Return the (X, Y) coordinate for the center point of the cell that contains the specified text.  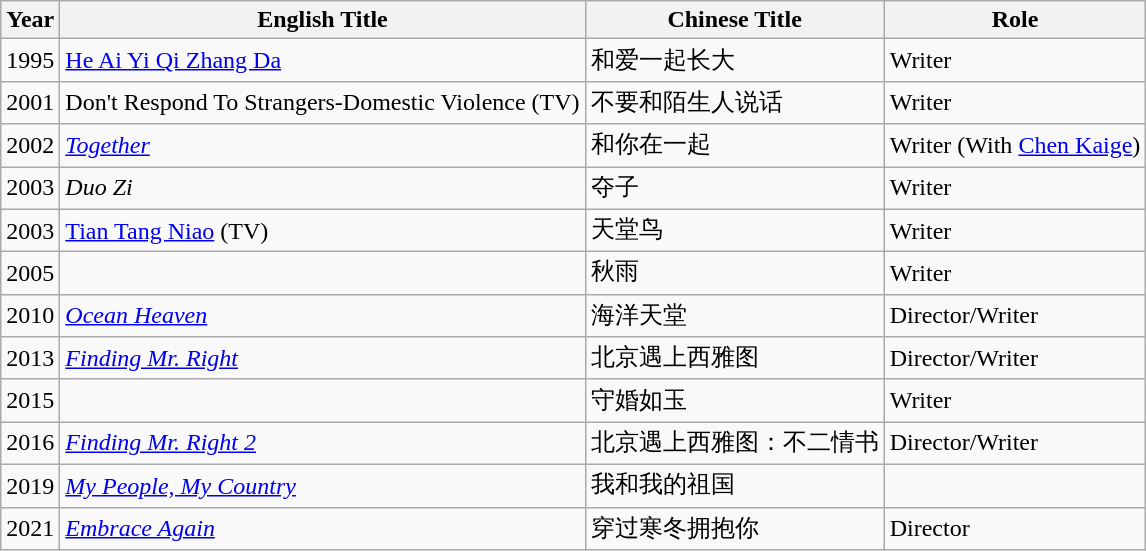
海洋天堂 (734, 316)
穿过寒冬拥抱你 (734, 528)
不要和陌生人说话 (734, 102)
2021 (30, 528)
1995 (30, 60)
Finding Mr. Right (322, 358)
北京遇上西雅图：不二情书 (734, 444)
Together (322, 146)
Writer (With Chen Kaige) (1015, 146)
Director (1015, 528)
Finding Mr. Right 2 (322, 444)
Tian Tang Niao (TV) (322, 230)
2002 (30, 146)
秋雨 (734, 274)
2005 (30, 274)
北京遇上西雅图 (734, 358)
2016 (30, 444)
2013 (30, 358)
Year (30, 20)
Don't Respond To Strangers-Domestic Violence (TV) (322, 102)
夺子 (734, 188)
English Title (322, 20)
My People, My Country (322, 486)
Chinese Title (734, 20)
天堂鸟 (734, 230)
和你在一起 (734, 146)
Ocean Heaven (322, 316)
He Ai Yi Qi Zhang Da (322, 60)
Role (1015, 20)
守婚如玉 (734, 400)
2010 (30, 316)
Embrace Again (322, 528)
和爱一起长大 (734, 60)
Duo Zi (322, 188)
2015 (30, 400)
2001 (30, 102)
2019 (30, 486)
我和我的祖国 (734, 486)
